For the text-containing cell, return its midpoint in [X, Y] coordinate format. 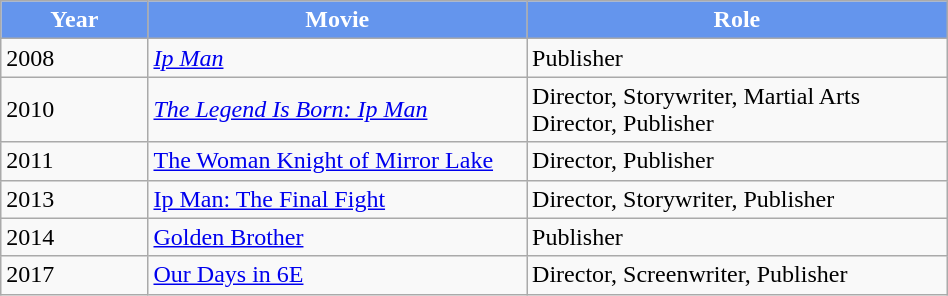
The Woman Knight of Mirror Lake [338, 161]
Role [738, 20]
2010 [74, 110]
Director, Storywriter, Publisher [738, 199]
2014 [74, 237]
Director, Screenwriter, Publisher [738, 275]
2011 [74, 161]
Year [74, 20]
The Legend Is Born: Ip Man [338, 110]
2008 [74, 58]
Movie [338, 20]
Golden Brother [338, 237]
Ip Man: The Final Fight [338, 199]
Our Days in 6E [338, 275]
Director, Storywriter, Martial Arts Director, Publisher [738, 110]
Director, Publisher [738, 161]
2013 [74, 199]
2017 [74, 275]
Ip Man [338, 58]
